Return (X, Y) of the center of cell containing provided text 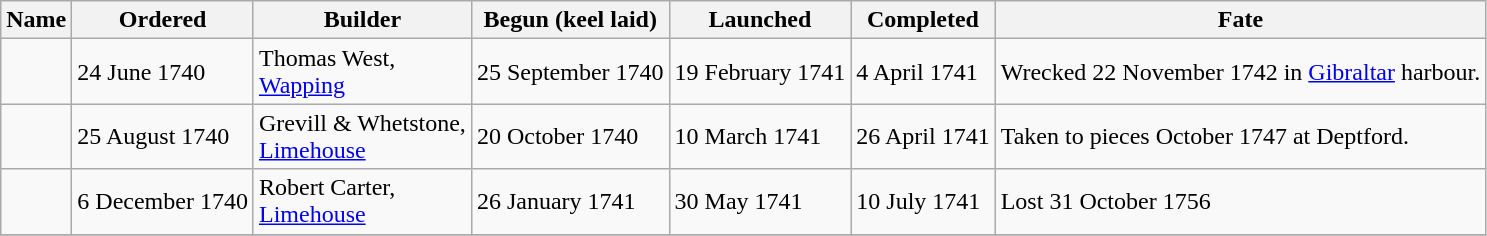
24 June 1740 (163, 72)
Wrecked 22 November 1742 in Gibraltar harbour. (1240, 72)
6 December 1740 (163, 202)
Thomas West,Wapping (362, 72)
Lost 31 October 1756 (1240, 202)
Name (36, 20)
Builder (362, 20)
25 August 1740 (163, 136)
Begun (keel laid) (570, 20)
30 May 1741 (760, 202)
Robert Carter,Limehouse (362, 202)
26 April 1741 (923, 136)
Completed (923, 20)
10 July 1741 (923, 202)
Ordered (163, 20)
Fate (1240, 20)
Taken to pieces October 1747 at Deptford. (1240, 136)
26 January 1741 (570, 202)
Grevill & Whetstone,Limehouse (362, 136)
Launched (760, 20)
20 October 1740 (570, 136)
10 March 1741 (760, 136)
4 April 1741 (923, 72)
25 September 1740 (570, 72)
19 February 1741 (760, 72)
